Output the [x, y] coordinate of the center of the cell containing the given text.  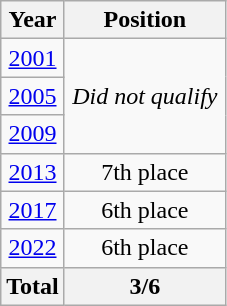
2017 [33, 210]
2005 [33, 96]
Did not qualify [144, 96]
2001 [33, 58]
3/6 [144, 286]
Total [33, 286]
7th place [144, 172]
Position [144, 20]
2009 [33, 134]
Year [33, 20]
2022 [33, 248]
2013 [33, 172]
